Detect which cell encompasses the target text, then output its [X, Y] center coordinate. 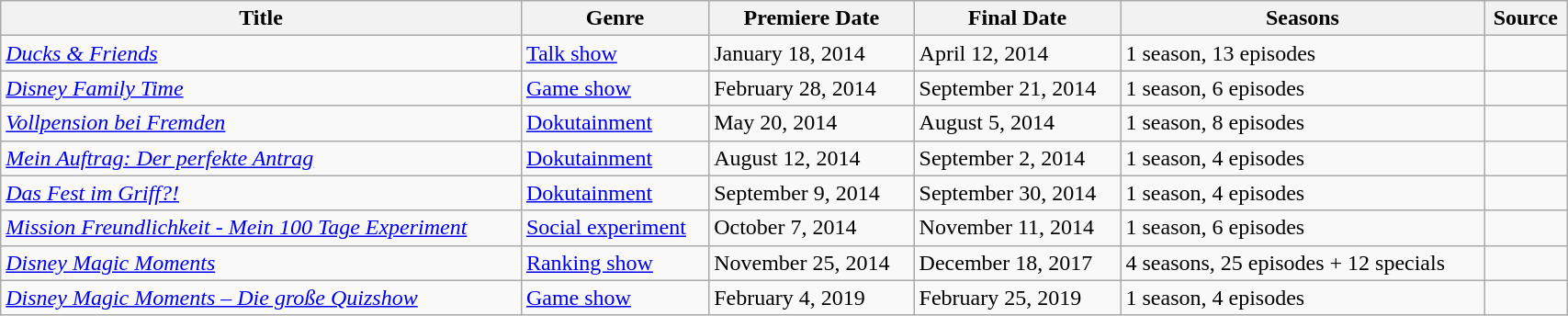
September 2, 2014 [1018, 158]
Talk show [615, 53]
January 18, 2014 [812, 53]
Mein Auftrag: Der perfekte Antrag [261, 158]
December 18, 2017 [1018, 263]
Source [1526, 18]
September 30, 2014 [1018, 193]
Social experiment [615, 228]
Final Date [1018, 18]
October 7, 2014 [812, 228]
April 12, 2014 [1018, 53]
Disney Family Time [261, 88]
February 4, 2019 [812, 298]
Ranking show [615, 263]
Disney Magic Moments – Die große Quizshow [261, 298]
Disney Magic Moments [261, 263]
Premiere Date [812, 18]
4 seasons, 25 episodes + 12 specials [1303, 263]
Ducks & Friends [261, 53]
Genre [615, 18]
1 season, 13 episodes [1303, 53]
Title [261, 18]
February 28, 2014 [812, 88]
November 11, 2014 [1018, 228]
November 25, 2014 [812, 263]
September 21, 2014 [1018, 88]
May 20, 2014 [812, 123]
February 25, 2019 [1018, 298]
Das Fest im Griff?! [261, 193]
Mission Freundlichkeit - Mein 100 Tage Experiment [261, 228]
Seasons [1303, 18]
August 5, 2014 [1018, 123]
1 season, 8 episodes [1303, 123]
August 12, 2014 [812, 158]
September 9, 2014 [812, 193]
Vollpension bei Fremden [261, 123]
